Determine the (X, Y) coordinate at the center of the cell enclosing the given text.  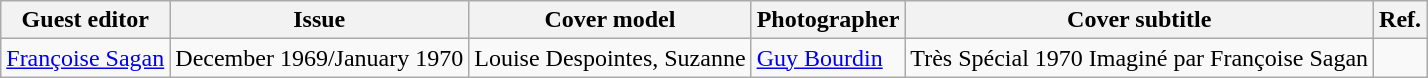
Ref. (1400, 20)
Issue (320, 20)
Très Spécial 1970 Imaginé par Françoise Sagan (1140, 58)
December 1969/January 1970 (320, 58)
Guest editor (86, 20)
Guy Bourdin (828, 58)
Cover subtitle (1140, 20)
Cover model (610, 20)
Photographer (828, 20)
Louise Despointes, Suzanne (610, 58)
Françoise Sagan (86, 58)
